Return (X, Y) of the center of cell containing provided text 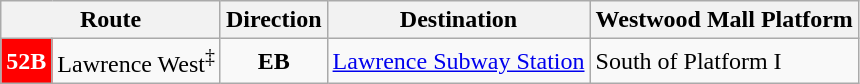
Lawrence West‡ (136, 62)
Lawrence Subway Station (458, 62)
South of Platform I (724, 62)
Route (111, 20)
52B (26, 62)
Westwood Mall Platform (724, 20)
EB (274, 62)
Destination (458, 20)
Direction (274, 20)
